Provide the [x, y] coordinate of the cell's center where the given text is located.  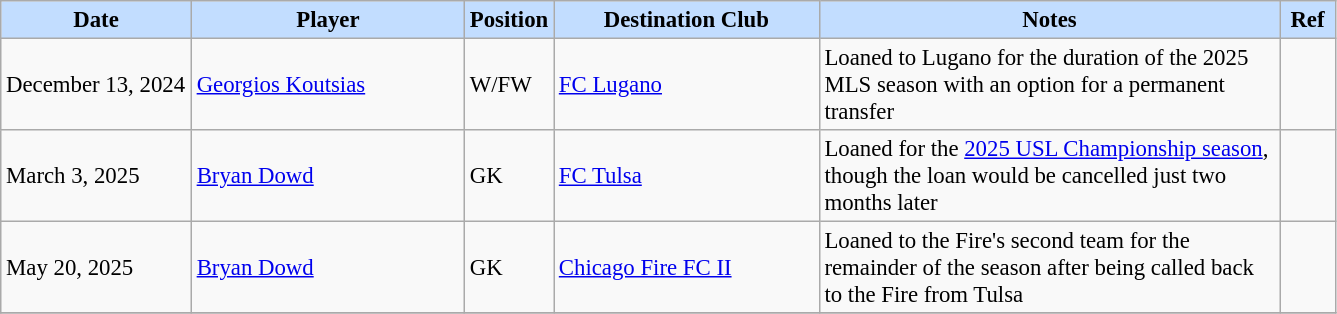
December 13, 2024 [96, 85]
Position [508, 20]
Ref [1308, 20]
Loaned for the 2025 USL Championship season, though the loan would be cancelled just two months later [1050, 176]
Loaned to the Fire's second team for the remainder of the season after being called back to the Fire from Tulsa [1050, 268]
March 3, 2025 [96, 176]
FC Lugano [687, 85]
Destination Club [687, 20]
FC Tulsa [687, 176]
Notes [1050, 20]
Date [96, 20]
Player [328, 20]
May 20, 2025 [96, 268]
Chicago Fire FC II [687, 268]
Loaned to Lugano for the duration of the 2025 MLS season with an option for a permanent transfer [1050, 85]
W/FW [508, 85]
Georgios Koutsias [328, 85]
